From the cell containing the given text, extract its center point as (X, Y) coordinate. 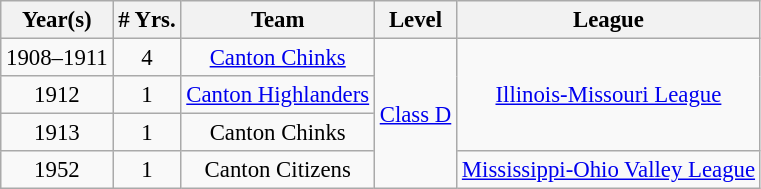
League (609, 20)
1913 (57, 133)
4 (147, 58)
Mississippi-Ohio Valley League (609, 170)
Level (415, 20)
Illinois-Missouri League (609, 96)
1912 (57, 95)
Class D (415, 114)
1952 (57, 170)
# Yrs. (147, 20)
Year(s) (57, 20)
1908–1911 (57, 58)
Canton Highlanders (278, 95)
Canton Citizens (278, 170)
Team (278, 20)
